Output the (x, y) coordinate of the center of the cell containing the given text.  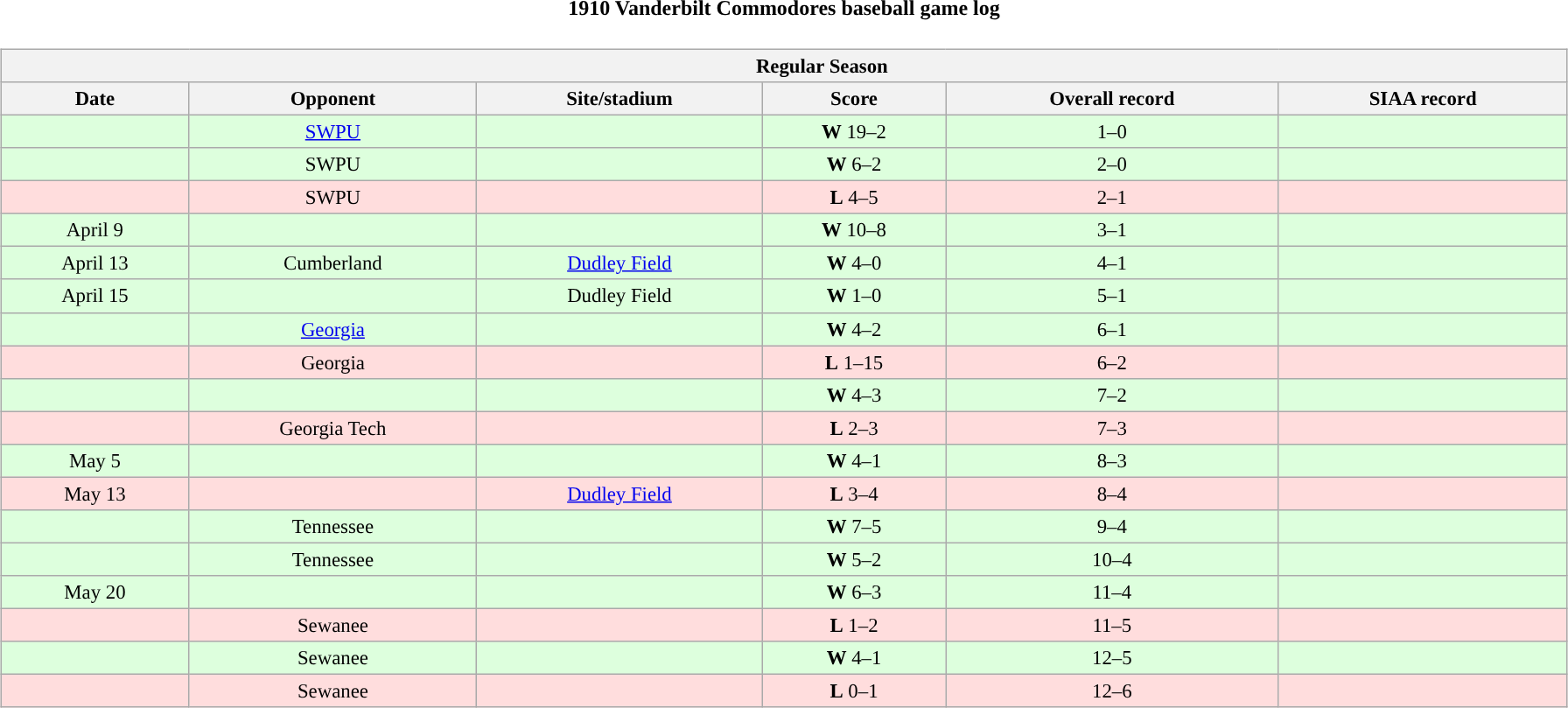
L 4–5 (854, 198)
6–2 (1112, 362)
10–4 (1112, 559)
L 2–3 (854, 428)
1–0 (1112, 131)
April 13 (95, 263)
Cumberland (332, 263)
5–1 (1112, 296)
2–0 (1112, 165)
3–1 (1112, 230)
W 6–3 (854, 592)
L 3–4 (854, 494)
L 1–15 (854, 362)
Overall record (1112, 99)
W 4–3 (854, 395)
W 4–2 (854, 329)
SIAA record (1423, 99)
May 5 (95, 460)
7–2 (1112, 395)
W 6–2 (854, 165)
W 7–5 (854, 527)
W 19–2 (854, 131)
2–1 (1112, 198)
12–5 (1112, 658)
L 1–2 (854, 625)
April 9 (95, 230)
May 13 (95, 494)
April 15 (95, 296)
Score (854, 99)
Regular Season (784, 66)
12–6 (1112, 691)
Site/stadium (619, 99)
9–4 (1112, 527)
W 1–0 (854, 296)
4–1 (1112, 263)
W 4–0 (854, 263)
Georgia Tech (332, 428)
W 10–8 (854, 230)
7–3 (1112, 428)
Date (95, 99)
L 0–1 (854, 691)
8–4 (1112, 494)
8–3 (1112, 460)
11–4 (1112, 592)
May 20 (95, 592)
W 5–2 (854, 559)
Opponent (332, 99)
6–1 (1112, 329)
11–5 (1112, 625)
